For the text-containing cell, return its midpoint in [x, y] coordinate format. 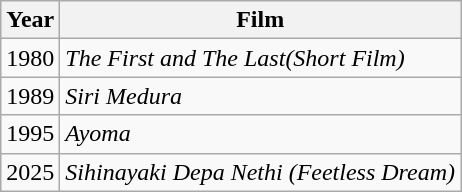
The First and The Last(Short Film) [260, 58]
Year [30, 20]
Film [260, 20]
Sihinayaki Depa Nethi (Feetless Dream) [260, 172]
Siri Medura [260, 96]
1980 [30, 58]
2025 [30, 172]
Ayoma [260, 134]
1995 [30, 134]
1989 [30, 96]
